Detect which cell encompasses the target text, then output its (x, y) center coordinate. 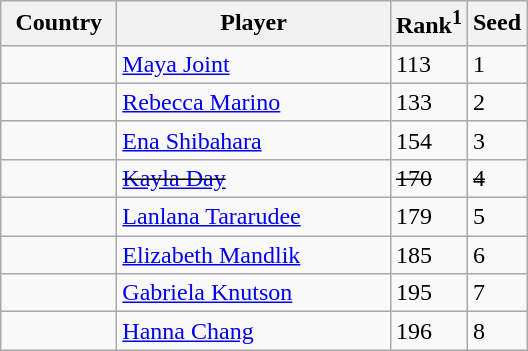
Hanna Chang (254, 331)
196 (428, 331)
3 (496, 140)
Country (59, 24)
Maya Joint (254, 64)
4 (496, 178)
Ena Shibahara (254, 140)
185 (428, 255)
8 (496, 331)
Gabriela Knutson (254, 293)
179 (428, 217)
Player (254, 24)
1 (496, 64)
Rank1 (428, 24)
2 (496, 102)
154 (428, 140)
Kayla Day (254, 178)
Rebecca Marino (254, 102)
Elizabeth Mandlik (254, 255)
7 (496, 293)
Lanlana Tararudee (254, 217)
6 (496, 255)
Seed (496, 24)
170 (428, 178)
5 (496, 217)
133 (428, 102)
195 (428, 293)
113 (428, 64)
